Output the [x, y] coordinate of the center of the cell containing the given text.  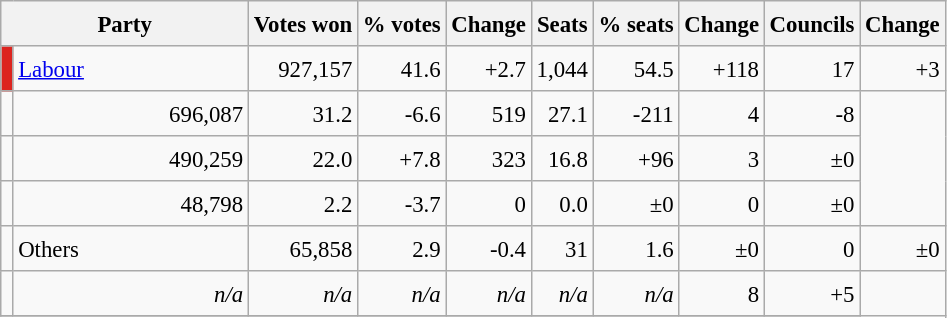
31.2 [302, 114]
65,858 [302, 248]
Party [125, 24]
519 [488, 114]
Seats [562, 24]
+118 [722, 68]
-8 [812, 114]
Councils [812, 24]
490,259 [131, 158]
-211 [636, 114]
2.9 [402, 248]
Labour [131, 68]
+96 [636, 158]
% seats [636, 24]
696,087 [131, 114]
2.2 [302, 204]
54.5 [636, 68]
22.0 [302, 158]
+2.7 [488, 68]
41.6 [402, 68]
16.8 [562, 158]
1,044 [562, 68]
0.0 [562, 204]
323 [488, 158]
3 [722, 158]
Others [131, 248]
31 [562, 248]
-6.6 [402, 114]
+3 [902, 68]
27.1 [562, 114]
1.6 [636, 248]
927,157 [302, 68]
8 [722, 294]
Votes won [302, 24]
4 [722, 114]
% votes [402, 24]
-0.4 [488, 248]
+7.8 [402, 158]
-3.7 [402, 204]
48,798 [131, 204]
17 [812, 68]
+5 [812, 294]
